Return (X, Y) of the center of cell containing provided text 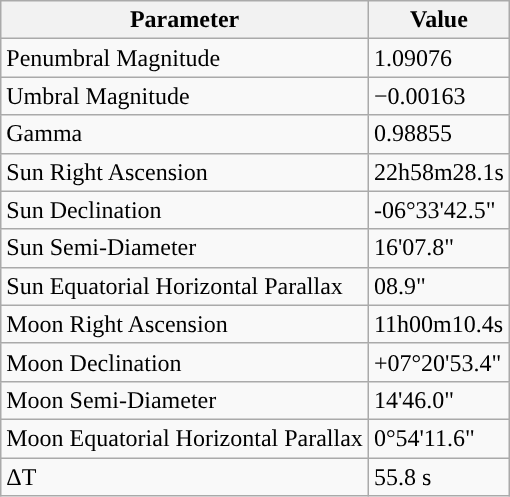
14'46.0" (438, 400)
Gamma (185, 134)
Penumbral Magnitude (185, 58)
Sun Semi-Diameter (185, 248)
16'07.8" (438, 248)
11h00m10.4s (438, 324)
0°54'11.6" (438, 438)
0.98855 (438, 134)
Moon Declination (185, 362)
Value (438, 20)
22h58m28.1s (438, 172)
ΔT (185, 477)
Moon Equatorial Horizontal Parallax (185, 438)
+07°20'53.4" (438, 362)
1.09076 (438, 58)
Moon Right Ascension (185, 324)
08.9" (438, 286)
55.8 s (438, 477)
Sun Right Ascension (185, 172)
Sun Equatorial Horizontal Parallax (185, 286)
Umbral Magnitude (185, 96)
Moon Semi-Diameter (185, 400)
Sun Declination (185, 210)
Parameter (185, 20)
−0.00163 (438, 96)
-06°33'42.5" (438, 210)
